From the cell containing the given text, extract its center point as (X, Y) coordinate. 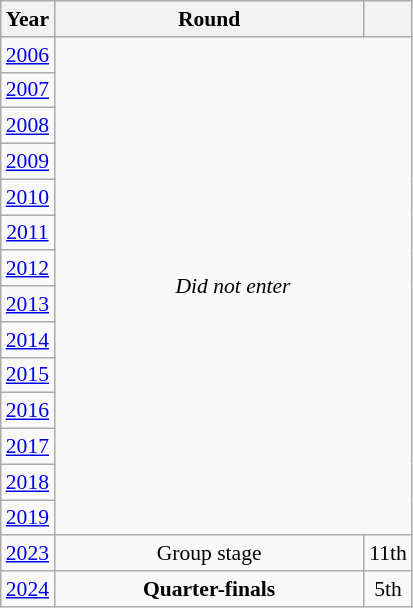
Year (28, 19)
2011 (28, 233)
2006 (28, 55)
Quarter-finals (209, 589)
Round (209, 19)
2014 (28, 340)
2009 (28, 162)
2010 (28, 197)
2015 (28, 375)
2007 (28, 90)
11th (388, 554)
2019 (28, 518)
2012 (28, 269)
2008 (28, 126)
Group stage (209, 554)
2024 (28, 589)
2013 (28, 304)
2018 (28, 482)
2023 (28, 554)
2016 (28, 411)
2017 (28, 447)
5th (388, 589)
Did not enter (233, 286)
